Capture the cell that displays the provided text and extract its [x, y] central coordinate. 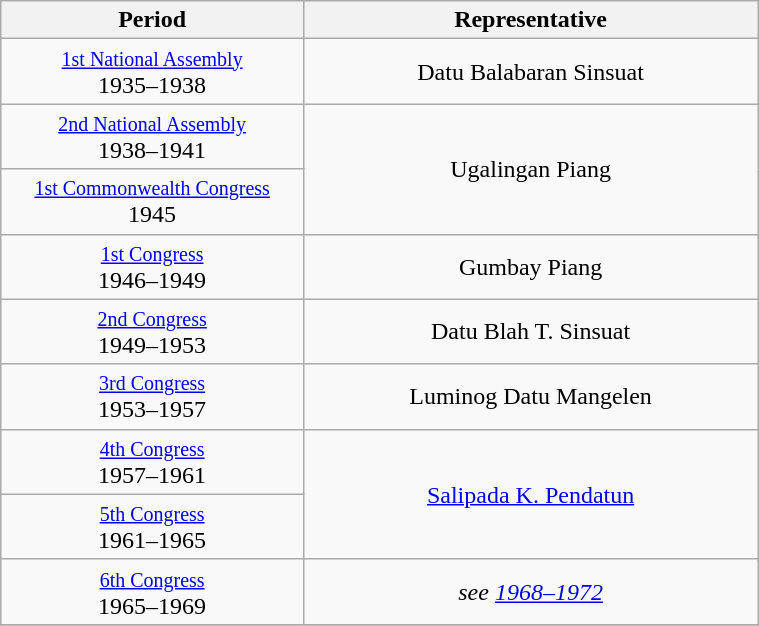
1st National Assembly1935–1938 [152, 72]
2nd National Assembly1938–1941 [152, 136]
6th Congress1965–1969 [152, 592]
Ugalingan Piang [530, 169]
Datu Blah T. Sinsuat [530, 332]
1st Commonwealth Congress1945 [152, 202]
Luminog Datu Mangelen [530, 396]
Datu Balabaran Sinsuat [530, 72]
1st Congress1946–1949 [152, 266]
Salipada K. Pendatun [530, 494]
2nd Congress1949–1953 [152, 332]
Representative [530, 20]
see 1968–1972 [530, 592]
Gumbay Piang [530, 266]
3rd Congress1953–1957 [152, 396]
5th Congress1961–1965 [152, 526]
Period [152, 20]
4th Congress1957–1961 [152, 462]
